Determine the (X, Y) coordinate at the center of the cell enclosing the given text.  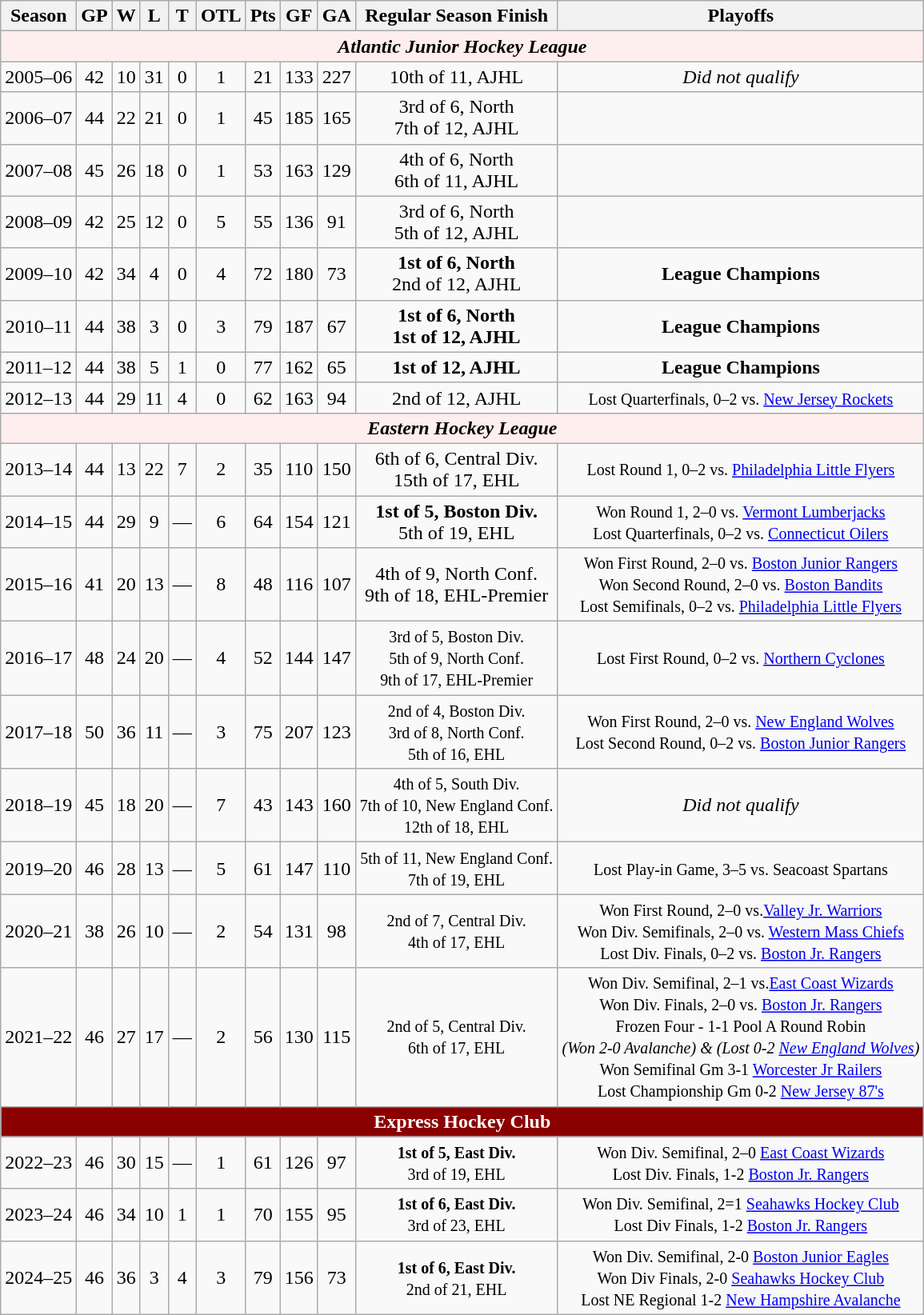
155 (299, 1214)
1st of 6, North1st of 12, AJHL (456, 326)
67 (336, 326)
17 (154, 1037)
143 (299, 805)
2021–22 (38, 1037)
62 (262, 398)
126 (299, 1163)
54 (262, 931)
133 (299, 77)
6 (221, 522)
2013–14 (38, 469)
Pts (262, 16)
165 (336, 118)
27 (126, 1037)
1st of 12, AJHL (456, 367)
2nd of 12, AJHL (456, 398)
Won First Round, 2–0 vs. Boston Junior RangersWon Second Round, 2–0 vs. Boston BanditsLost Semifinals, 0–2 vs. Philadelphia Little Flyers (741, 585)
31 (154, 77)
131 (299, 931)
3rd of 5, Boston Div.5th of 9, North Conf.9th of 17, EHL-Premier (456, 658)
65 (336, 367)
95 (336, 1214)
Regular Season Finish (456, 16)
91 (336, 222)
180 (299, 274)
2005–06 (38, 77)
129 (336, 170)
GF (299, 16)
30 (126, 1163)
28 (126, 869)
2015–16 (38, 585)
116 (299, 585)
Eastern Hockey League (462, 428)
Won First Round, 2–0 vs.Valley Jr. WarriorsWon Div. Semifinals, 2–0 vs. Western Mass ChiefsLost Div. Finals, 0–2 vs. Boston Jr. Rangers (741, 931)
6th of 6, Central Div.15th of 17, EHL (456, 469)
97 (336, 1163)
154 (299, 522)
1st of 6, East Div.3rd of 23, EHL (456, 1214)
Lost First Round, 0–2 vs. Northern Cyclones (741, 658)
2020–21 (38, 931)
2016–17 (38, 658)
123 (336, 732)
8 (221, 585)
3rd of 6, North5th of 12, AJHL (456, 222)
W (126, 16)
OTL (221, 16)
2011–12 (38, 367)
144 (299, 658)
Won Round 1, 2–0 vs. Vermont LumberjacksLost Quarterfinals, 0–2 vs. Connecticut Oilers (741, 522)
4th of 5, South Div.7th of 10, New England Conf.12th of 18, EHL (456, 805)
Won Div. Semifinal, 2–0 East Coast WizardsLost Div. Finals, 1-2 Boston Jr. Rangers (741, 1163)
1st of 6, East Div.2nd of 21, EHL (456, 1277)
56 (262, 1037)
L (154, 16)
35 (262, 469)
2010–11 (38, 326)
Express Hockey Club (462, 1121)
Won First Round, 2–0 vs. New England WolvesLost Second Round, 0–2 vs. Boston Junior Rangers (741, 732)
52 (262, 658)
43 (262, 805)
53 (262, 170)
156 (299, 1277)
1st of 6, North2nd of 12, AJHL (456, 274)
98 (336, 931)
T (182, 16)
15 (154, 1163)
4th of 9, North Conf.9th of 18, EHL-Premier (456, 585)
50 (94, 732)
77 (262, 367)
24 (126, 658)
2022–23 (38, 1163)
Won Div. Semifinal, 2=1 Seahawks Hockey ClubLost Div Finals, 1-2 Boston Jr. Rangers (741, 1214)
Playoffs (741, 16)
25 (126, 222)
64 (262, 522)
94 (336, 398)
Season (38, 16)
2023–24 (38, 1214)
GP (94, 16)
136 (299, 222)
2024–25 (38, 1277)
150 (336, 469)
GA (336, 16)
9 (154, 522)
Lost Round 1, 0–2 vs. Philadelphia Little Flyers (741, 469)
185 (299, 118)
2008–09 (38, 222)
2017–18 (38, 732)
Atlantic Junior Hockey League (462, 46)
2nd of 4, Boston Div.3rd of 8, North Conf.5th of 16, EHL (456, 732)
2014–15 (38, 522)
2nd of 7, Central Div.4th of 17, EHL (456, 931)
207 (299, 732)
70 (262, 1214)
160 (336, 805)
2018–19 (38, 805)
121 (336, 522)
41 (94, 585)
5th of 11, New England Conf.7th of 19, EHL (456, 869)
3rd of 6, North7th of 12, AJHL (456, 118)
2009–10 (38, 274)
Won Div. Semifinal, 2-0 Boston Junior EaglesWon Div Finals, 2-0 Seahawks Hockey ClubLost NE Regional 1-2 New Hampshire Avalanche (741, 1277)
72 (262, 274)
Lost Quarterfinals, 0–2 vs. New Jersey Rockets (741, 398)
55 (262, 222)
2nd of 5, Central Div.6th of 17, EHL (456, 1037)
107 (336, 585)
1st of 5, Boston Div.5th of 19, EHL (456, 522)
10th of 11, AJHL (456, 77)
75 (262, 732)
1st of 5, East Div.3rd of 19, EHL (456, 1163)
2006–07 (38, 118)
Lost Play-in Game, 3–5 vs. Seacoast Spartans (741, 869)
187 (299, 326)
130 (299, 1037)
227 (336, 77)
2019–20 (38, 869)
12 (154, 222)
115 (336, 1037)
2012–13 (38, 398)
2007–08 (38, 170)
162 (299, 367)
4th of 6, North6th of 11, AJHL (456, 170)
